Provide the [X, Y] coordinate of the cell's center where the given text is located.  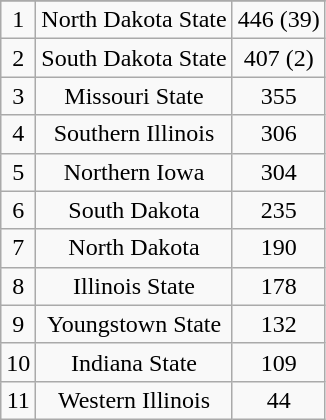
44 [278, 400]
11 [18, 400]
446 (39) [278, 20]
Western Illinois [134, 400]
2 [18, 58]
10 [18, 362]
Youngstown State [134, 324]
Indiana State [134, 362]
7 [18, 248]
8 [18, 286]
109 [278, 362]
190 [278, 248]
Southern Illinois [134, 134]
6 [18, 210]
Missouri State [134, 96]
Northern Iowa [134, 172]
132 [278, 324]
Illinois State [134, 286]
407 (2) [278, 58]
North Dakota State [134, 20]
5 [18, 172]
355 [278, 96]
235 [278, 210]
3 [18, 96]
North Dakota [134, 248]
306 [278, 134]
178 [278, 286]
4 [18, 134]
1 [18, 20]
South Dakota [134, 210]
9 [18, 324]
304 [278, 172]
South Dakota State [134, 58]
